Pinpoint the cell where the given text exists, returning its [x, y] midpoint coordinate. 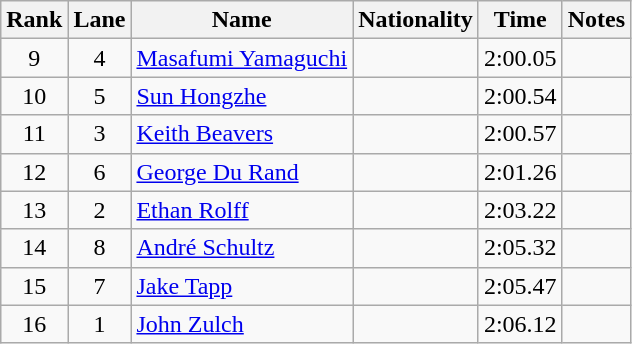
2:05.47 [520, 286]
2:03.22 [520, 210]
12 [34, 172]
3 [100, 134]
Nationality [416, 20]
14 [34, 248]
13 [34, 210]
2 [100, 210]
John Zulch [242, 324]
Keith Beavers [242, 134]
Sun Hongzhe [242, 96]
10 [34, 96]
Notes [596, 20]
2:00.57 [520, 134]
6 [100, 172]
9 [34, 58]
2:01.26 [520, 172]
Time [520, 20]
16 [34, 324]
8 [100, 248]
15 [34, 286]
2:05.32 [520, 248]
Lane [100, 20]
Jake Tapp [242, 286]
Rank [34, 20]
1 [100, 324]
Ethan Rolff [242, 210]
George Du Rand [242, 172]
André Schultz [242, 248]
Masafumi Yamaguchi [242, 58]
4 [100, 58]
2:06.12 [520, 324]
7 [100, 286]
Name [242, 20]
11 [34, 134]
2:00.54 [520, 96]
5 [100, 96]
2:00.05 [520, 58]
